Find where the given text appears and provide that cell's center as [x, y] coordinate. 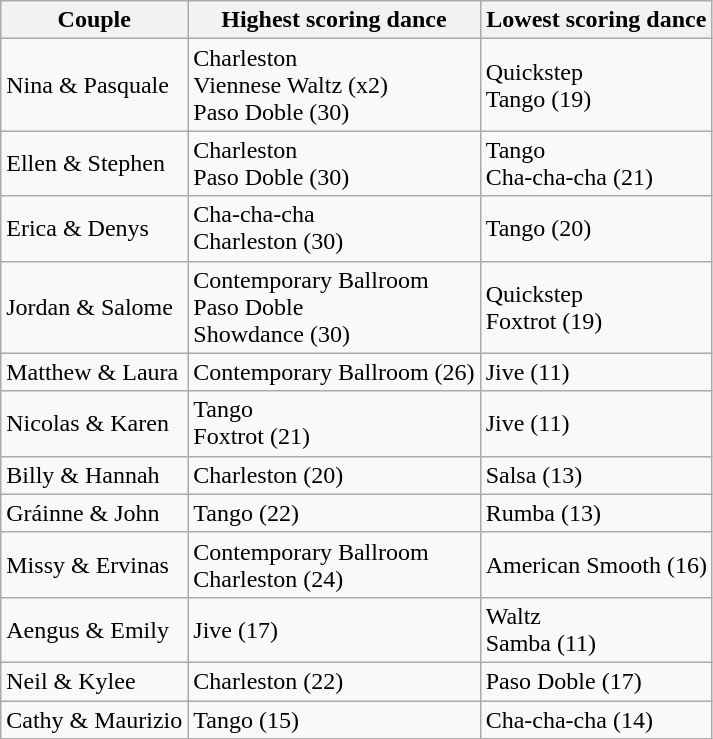
QuickstepFoxtrot (19) [596, 307]
Tango (22) [334, 513]
Ellen & Stephen [94, 164]
Matthew & Laura [94, 372]
Gráinne & John [94, 513]
TangoCha-cha-cha (21) [596, 164]
Neil & Kylee [94, 681]
Couple [94, 20]
Tango (20) [596, 228]
Cathy & Maurizio [94, 719]
CharlestonPaso Doble (30) [334, 164]
Nina & Pasquale [94, 85]
Missy & Ervinas [94, 564]
Cha-cha-cha (14) [596, 719]
Charleston (22) [334, 681]
Contemporary BallroomCharleston (24) [334, 564]
Aengus & Emily [94, 630]
Cha-cha-chaCharleston (30) [334, 228]
Jordan & Salome [94, 307]
Contemporary BallroomPaso DobleShowdance (30) [334, 307]
Paso Doble (17) [596, 681]
Nicolas & Karen [94, 424]
Rumba (13) [596, 513]
Tango (15) [334, 719]
WaltzSamba (11) [596, 630]
CharlestonViennese Waltz (x2) Paso Doble (30) [334, 85]
Billy & Hannah [94, 475]
Jive (17) [334, 630]
Salsa (13) [596, 475]
American Smooth (16) [596, 564]
Charleston (20) [334, 475]
Contemporary Ballroom (26) [334, 372]
Erica & Denys [94, 228]
QuickstepTango (19) [596, 85]
Lowest scoring dance [596, 20]
TangoFoxtrot (21) [334, 424]
Highest scoring dance [334, 20]
